Search for the cell housing the specified text and yield its [x, y] center coordinate. 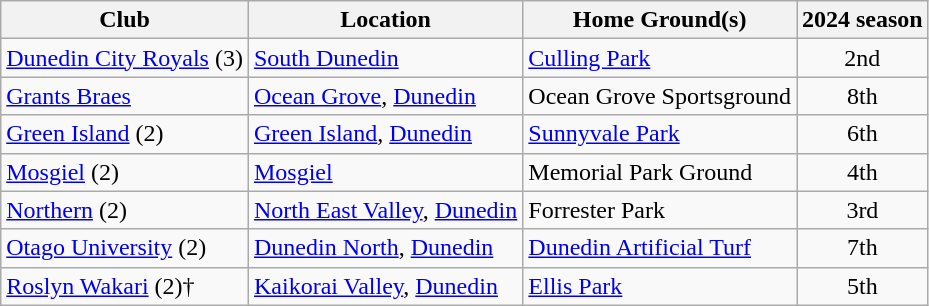
Home Ground(s) [660, 20]
North East Valley, Dunedin [385, 210]
7th [862, 248]
Ocean Grove Sportsground [660, 96]
3rd [862, 210]
Kaikorai Valley, Dunedin [385, 286]
Dunedin North, Dunedin [385, 248]
Culling Park [660, 58]
Green Island, Dunedin [385, 134]
Mosgiel (2) [125, 172]
Club [125, 20]
Memorial Park Ground [660, 172]
Green Island (2) [125, 134]
8th [862, 96]
Forrester Park [660, 210]
Mosgiel [385, 172]
Roslyn Wakari (2)† [125, 286]
Location [385, 20]
5th [862, 286]
Ellis Park [660, 286]
Dunedin City Royals (3) [125, 58]
Northern (2) [125, 210]
2nd [862, 58]
4th [862, 172]
Otago University (2) [125, 248]
Grants Braes [125, 96]
Ocean Grove, Dunedin [385, 96]
Dunedin Artificial Turf [660, 248]
2024 season [862, 20]
South Dunedin [385, 58]
6th [862, 134]
Sunnyvale Park [660, 134]
